Detect which cell encompasses the target text, then output its (x, y) center coordinate. 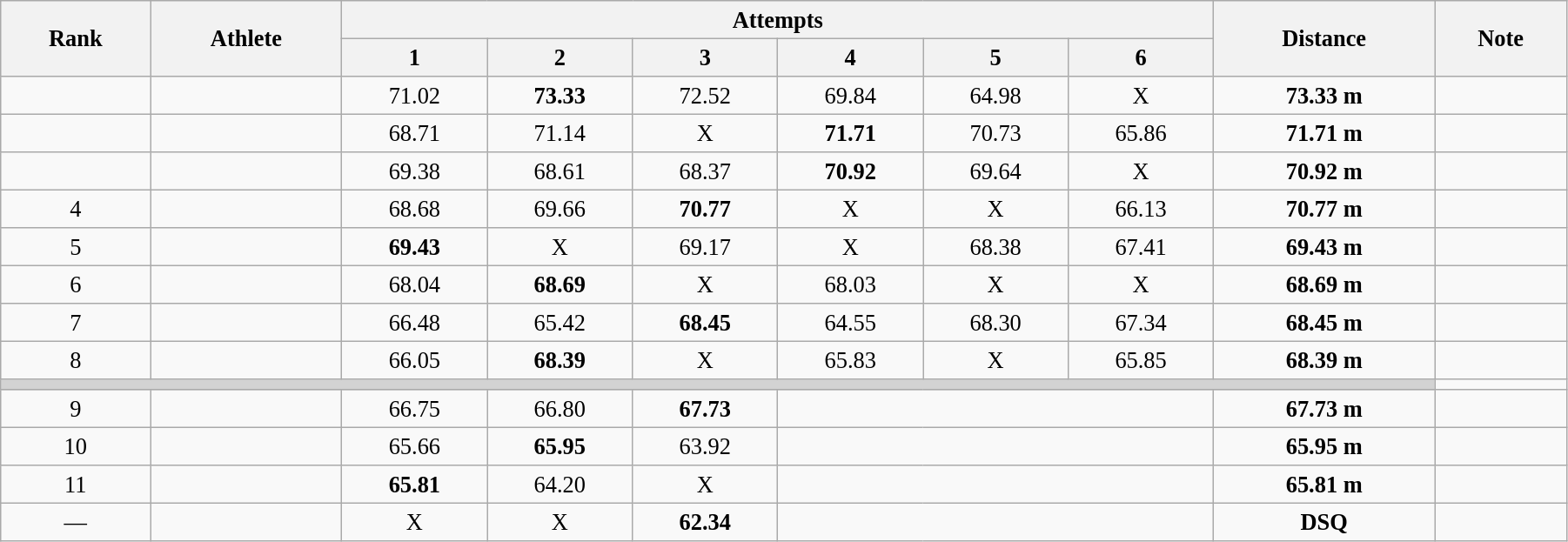
69.66 (560, 209)
71.71 (851, 133)
Athlete (246, 38)
69.43 (414, 247)
68.71 (414, 133)
65.85 (1142, 360)
3 (705, 57)
8 (76, 360)
68.38 (995, 247)
65.95 (560, 446)
68.69 (560, 284)
66.80 (560, 409)
10 (76, 446)
65.95 m (1324, 446)
68.03 (851, 284)
69.17 (705, 247)
68.69 m (1324, 284)
68.45 m (1324, 323)
64.55 (851, 323)
68.30 (995, 323)
67.73 (705, 409)
65.83 (851, 360)
68.39 m (1324, 360)
69.64 (995, 171)
65.66 (414, 446)
70.77 (705, 209)
69.43 m (1324, 247)
65.86 (1142, 133)
— (76, 522)
62.34 (705, 522)
68.39 (560, 360)
66.48 (414, 323)
63.92 (705, 446)
70.73 (995, 133)
2 (560, 57)
70.92 (851, 171)
72.52 (705, 95)
70.92 m (1324, 171)
71.02 (414, 95)
69.38 (414, 171)
Attempts (778, 19)
68.37 (705, 171)
66.05 (414, 360)
70.77 m (1324, 209)
71.14 (560, 133)
68.45 (705, 323)
67.41 (1142, 247)
68.04 (414, 284)
1 (414, 57)
DSQ (1324, 522)
65.81 (414, 485)
64.98 (995, 95)
71.71 m (1324, 133)
65.81 m (1324, 485)
68.61 (560, 171)
Rank (76, 38)
67.34 (1142, 323)
9 (76, 409)
Distance (1324, 38)
64.20 (560, 485)
65.42 (560, 323)
69.84 (851, 95)
73.33 (560, 95)
66.13 (1142, 209)
66.75 (414, 409)
68.68 (414, 209)
67.73 m (1324, 409)
11 (76, 485)
73.33 m (1324, 95)
Note (1501, 38)
7 (76, 323)
